Find where the given text appears and provide that cell's center as (x, y) coordinate. 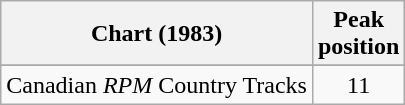
Canadian RPM Country Tracks (157, 85)
Peakposition (358, 34)
Chart (1983) (157, 34)
11 (358, 85)
